Determine the [x, y] coordinate at the center of the cell enclosing the given text.  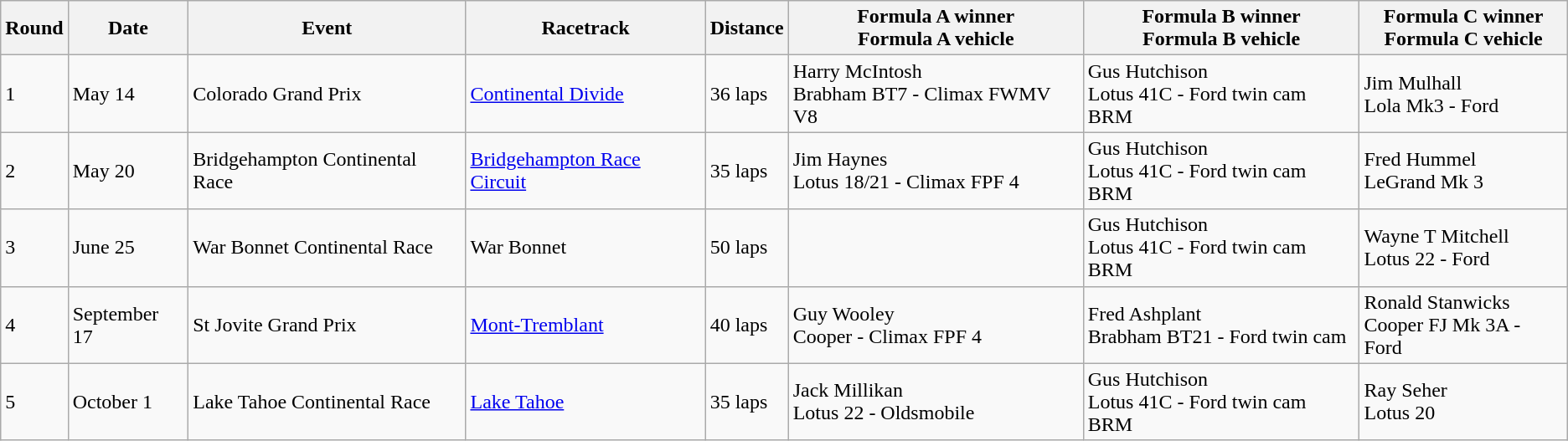
Continental Divide [585, 94]
St Jovite Grand Prix [327, 325]
40 laps [747, 325]
War Bonnet Continental Race [327, 248]
Lake Tahoe Continental Race [327, 402]
Lake Tahoe [585, 402]
Event [327, 28]
Mont-Tremblant [585, 325]
5 [34, 402]
Jim MulhallLola Mk3 - Ford [1463, 94]
36 laps [747, 94]
Round [34, 28]
June 25 [128, 248]
Colorado Grand Prix [327, 94]
Formula B winnerFormula B vehicle [1221, 28]
3 [34, 248]
May 20 [128, 171]
Date [128, 28]
May 14 [128, 94]
2 [34, 171]
Fred HummelLeGrand Mk 3 [1463, 171]
Formula C winnerFormula C vehicle [1463, 28]
Jim HaynesLotus 18/21 - Climax FPF 4 [936, 171]
Harry McIntoshBrabham BT7 - Climax FWMV V8 [936, 94]
Fred AshplantBrabham BT21 - Ford twin cam [1221, 325]
Racetrack [585, 28]
War Bonnet [585, 248]
Wayne T MitchellLotus 22 - Ford [1463, 248]
Ray SeherLotus 20 [1463, 402]
4 [34, 325]
Jack MillikanLotus 22 - Oldsmobile [936, 402]
Bridgehampton Continental Race [327, 171]
October 1 [128, 402]
Distance [747, 28]
1 [34, 94]
Bridgehampton Race Circuit [585, 171]
September 17 [128, 325]
Guy WooleyCooper - Climax FPF 4 [936, 325]
50 laps [747, 248]
Ronald StanwicksCooper FJ Mk 3A - Ford [1463, 325]
Formula A winnerFormula A vehicle [936, 28]
